Search for the cell housing the specified text and yield its (x, y) center coordinate. 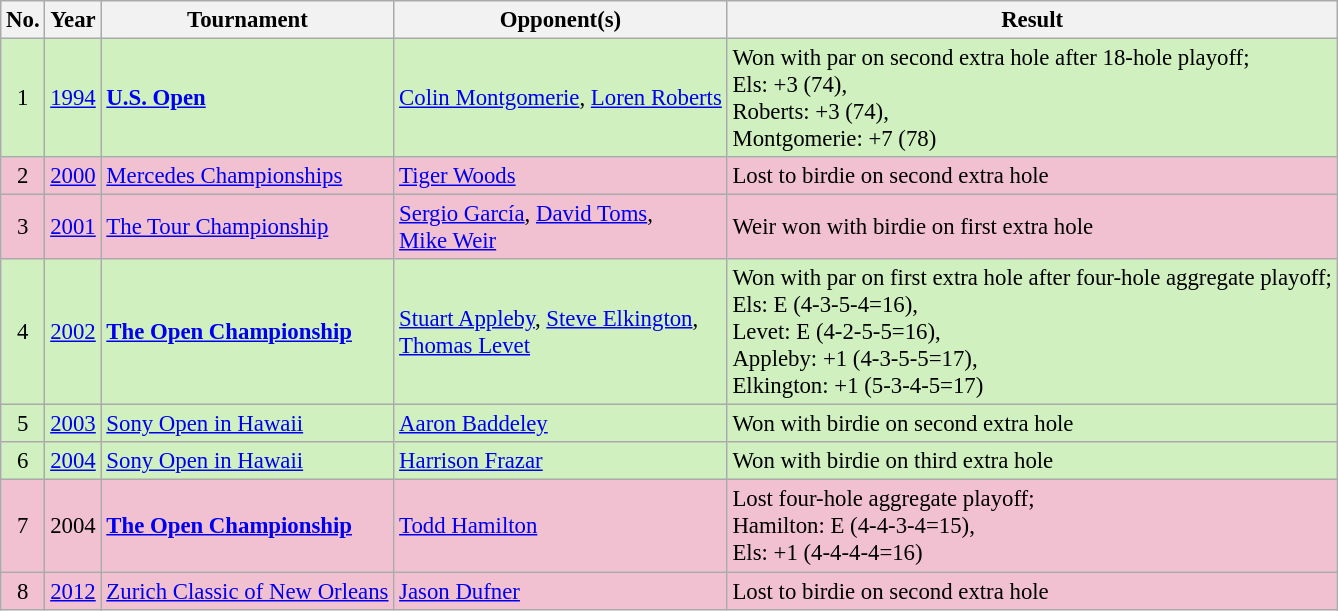
3 (23, 228)
1 (23, 98)
Aaron Baddeley (560, 424)
6 (23, 461)
2000 (73, 176)
Opponent(s) (560, 20)
Weir won with birdie on first extra hole (1032, 228)
Jason Dufner (560, 591)
1994 (73, 98)
The Tour Championship (248, 228)
2001 (73, 228)
Won with birdie on second extra hole (1032, 424)
2012 (73, 591)
2003 (73, 424)
Stuart Appleby, Steve Elkington, Thomas Levet (560, 332)
Zurich Classic of New Orleans (248, 591)
Tournament (248, 20)
Mercedes Championships (248, 176)
5 (23, 424)
4 (23, 332)
Won with par on second extra hole after 18-hole playoff;Els: +3 (74),Roberts: +3 (74),Montgomerie: +7 (78) (1032, 98)
Todd Hamilton (560, 526)
No. (23, 20)
Lost four-hole aggregate playoff;Hamilton: E (4-4-3-4=15),Els: +1 (4-4-4-4=16) (1032, 526)
Harrison Frazar (560, 461)
7 (23, 526)
Won with birdie on third extra hole (1032, 461)
Colin Montgomerie, Loren Roberts (560, 98)
2002 (73, 332)
Year (73, 20)
Sergio García, David Toms, Mike Weir (560, 228)
U.S. Open (248, 98)
2 (23, 176)
Result (1032, 20)
Tiger Woods (560, 176)
8 (23, 591)
